Identify which cell holds the provided text, then report its [X, Y] central coordinate. 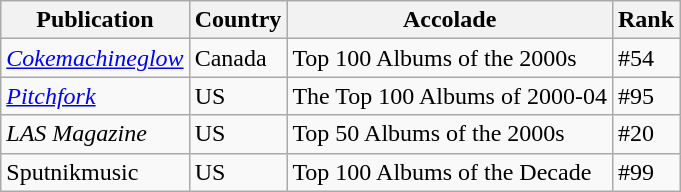
Rank [646, 20]
Cokemachineglow [95, 58]
Sputnikmusic [95, 172]
#99 [646, 172]
Canada [238, 58]
Pitchfork [95, 96]
Top 100 Albums of the 2000s [450, 58]
#20 [646, 134]
Publication [95, 20]
#54 [646, 58]
LAS Magazine [95, 134]
Country [238, 20]
#95 [646, 96]
Top 100 Albums of the Decade [450, 172]
Top 50 Albums of the 2000s [450, 134]
The Top 100 Albums of 2000-04 [450, 96]
Accolade [450, 20]
